Return the (x, y) coordinate for the center point of the cell that contains the specified text.  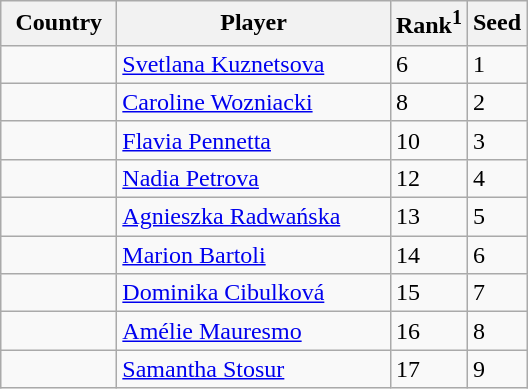
Flavia Pennetta (254, 140)
9 (496, 369)
2 (496, 102)
4 (496, 178)
10 (428, 140)
15 (428, 293)
Caroline Wozniacki (254, 102)
12 (428, 178)
Agnieszka Radwańska (254, 217)
1 (496, 64)
14 (428, 255)
Player (254, 24)
Amélie Mauresmo (254, 331)
Dominika Cibulková (254, 293)
13 (428, 217)
Svetlana Kuznetsova (254, 64)
Samantha Stosur (254, 369)
Seed (496, 24)
7 (496, 293)
5 (496, 217)
16 (428, 331)
3 (496, 140)
Country (59, 24)
17 (428, 369)
Marion Bartoli (254, 255)
Rank1 (428, 24)
Nadia Petrova (254, 178)
